Provide the [x, y] coordinate of the cell's center where the given text is located.  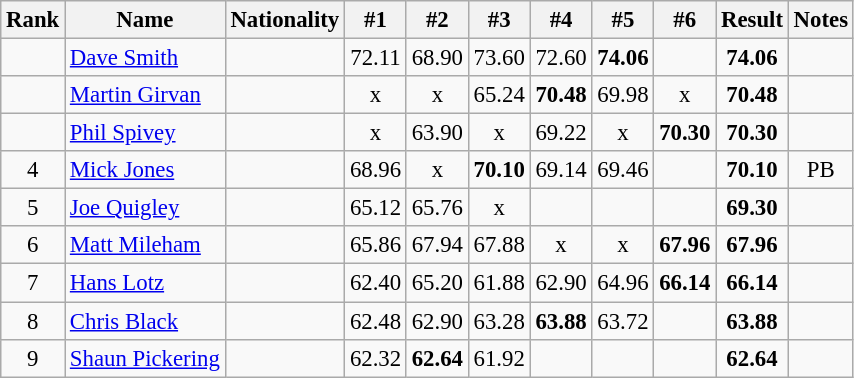
7 [33, 283]
65.76 [437, 208]
PB [820, 170]
Nationality [284, 20]
63.28 [499, 321]
67.94 [437, 245]
Matt Mileham [146, 245]
62.40 [376, 283]
4 [33, 170]
62.32 [376, 358]
61.88 [499, 283]
#5 [623, 20]
68.96 [376, 170]
72.11 [376, 58]
Result [752, 20]
Martin Girvan [146, 95]
65.12 [376, 208]
73.60 [499, 58]
61.92 [499, 358]
69.22 [561, 133]
69.98 [623, 95]
65.86 [376, 245]
Joe Quigley [146, 208]
64.96 [623, 283]
Notes [820, 20]
#2 [437, 20]
63.72 [623, 321]
Dave Smith [146, 58]
62.48 [376, 321]
Chris Black [146, 321]
68.90 [437, 58]
Mick Jones [146, 170]
9 [33, 358]
72.60 [561, 58]
69.30 [752, 208]
8 [33, 321]
65.24 [499, 95]
69.14 [561, 170]
67.88 [499, 245]
69.46 [623, 170]
Name [146, 20]
65.20 [437, 283]
Phil Spivey [146, 133]
5 [33, 208]
#6 [685, 20]
6 [33, 245]
Shaun Pickering [146, 358]
Rank [33, 20]
#4 [561, 20]
#3 [499, 20]
#1 [376, 20]
Hans Lotz [146, 283]
63.90 [437, 133]
